Identify which cell holds the provided text, then report its [x, y] central coordinate. 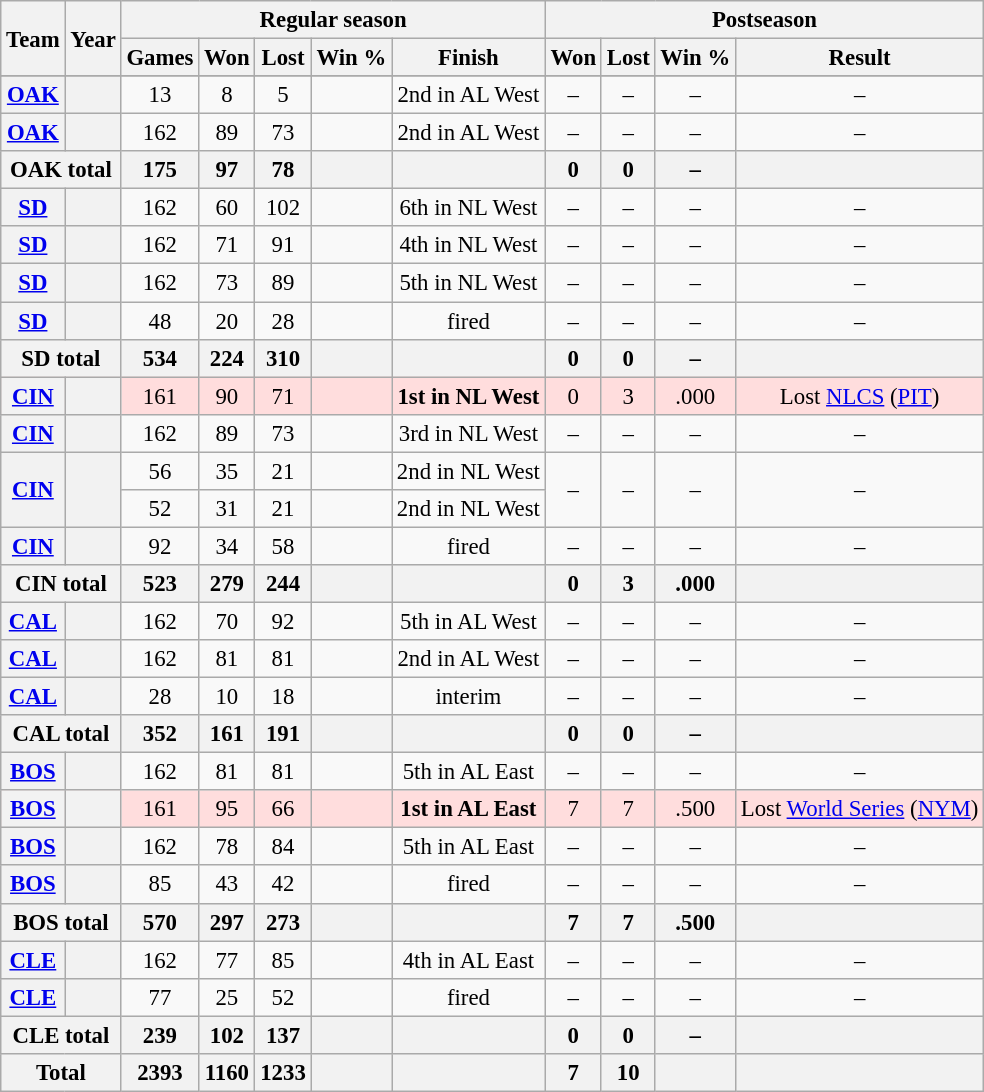
56 [160, 471]
31 [227, 509]
42 [283, 885]
244 [283, 584]
191 [283, 734]
91 [283, 245]
5th in AL West [469, 621]
8 [227, 95]
25 [227, 997]
Total [61, 1073]
Games [160, 58]
239 [160, 1035]
90 [227, 396]
Finish [469, 58]
1st in AL East [469, 809]
5 [283, 95]
97 [227, 170]
523 [160, 584]
13 [160, 95]
137 [283, 1035]
1233 [283, 1073]
175 [160, 170]
5th in NL West [469, 283]
48 [160, 321]
352 [160, 734]
CLE total [61, 1035]
20 [227, 321]
interim [469, 697]
OAK total [61, 170]
534 [160, 358]
70 [227, 621]
310 [283, 358]
58 [283, 546]
BOS total [61, 922]
Regular season [333, 20]
1160 [227, 1073]
Lost NLCS (PIT) [860, 396]
Year [93, 38]
2393 [160, 1073]
18 [283, 697]
CAL total [61, 734]
66 [283, 809]
84 [283, 847]
CIN total [61, 584]
6th in NL West [469, 208]
60 [227, 208]
Lost World Series (NYM) [860, 809]
297 [227, 922]
224 [227, 358]
43 [227, 885]
1st in NL West [469, 396]
4th in NL West [469, 245]
95 [227, 809]
35 [227, 471]
570 [160, 922]
3rd in NL West [469, 433]
279 [227, 584]
Result [860, 58]
SD total [61, 358]
Team [33, 38]
34 [227, 546]
Postseason [764, 20]
273 [283, 922]
4th in AL East [469, 960]
